Find where the given text appears and provide that cell's center as [x, y] coordinate. 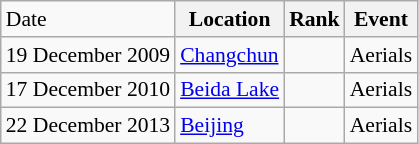
Location [230, 19]
Rank [314, 19]
Date [88, 19]
22 December 2013 [88, 126]
19 December 2009 [88, 55]
Beida Lake [230, 90]
Beijing [230, 126]
17 December 2010 [88, 90]
Changchun [230, 55]
Event [381, 19]
